Detect which cell encompasses the target text, then output its [X, Y] center coordinate. 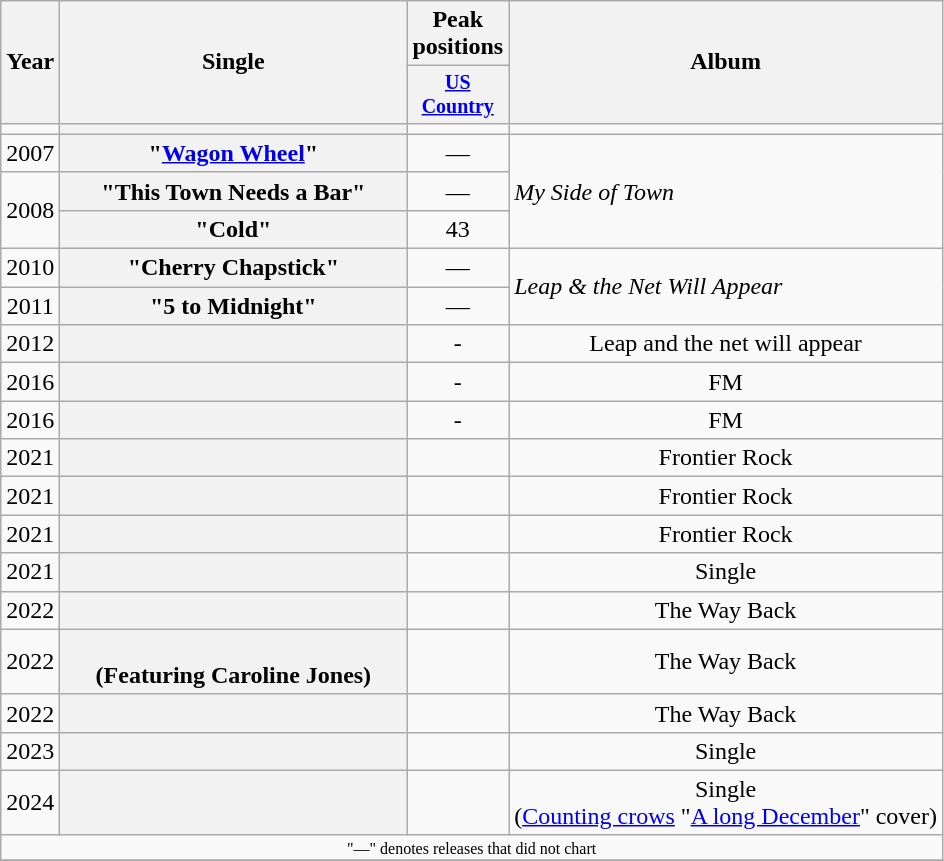
2011 [30, 306]
2012 [30, 344]
Album [726, 62]
2007 [30, 153]
"Cold" [234, 229]
(Featuring Caroline Jones) [234, 662]
"This Town Needs a Bar" [234, 191]
"5 to Midnight" [234, 306]
"Wagon Wheel" [234, 153]
43 [458, 229]
Peak positions [458, 34]
2008 [30, 210]
2010 [30, 268]
2023 [30, 751]
US Country [458, 94]
Leap & the Net Will Appear [726, 287]
"—" denotes releases that did not chart [472, 847]
2024 [30, 802]
Single(Counting crows "A long December" cover) [726, 802]
Year [30, 62]
My Side of Town [726, 191]
Leap and the net will appear [726, 344]
"Cherry Chapstick" [234, 268]
